Pinpoint the cell where the given text exists, returning its [x, y] midpoint coordinate. 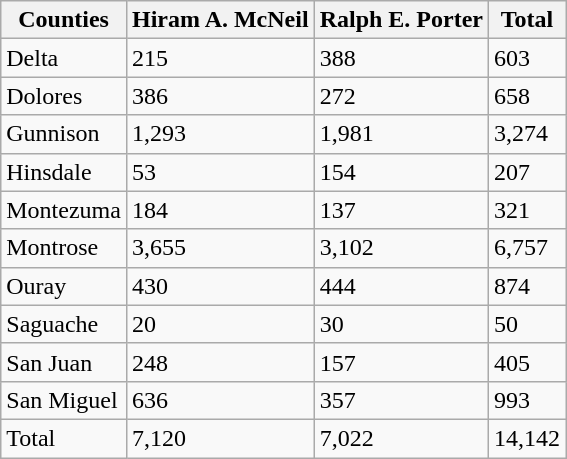
50 [528, 324]
1,293 [220, 134]
430 [220, 286]
386 [220, 96]
272 [401, 96]
Montrose [64, 248]
157 [401, 362]
20 [220, 324]
215 [220, 58]
3,102 [401, 248]
357 [401, 400]
3,274 [528, 134]
993 [528, 400]
7,022 [401, 438]
Montezuma [64, 210]
154 [401, 172]
San Juan [64, 362]
Hiram A. McNeil [220, 20]
Ralph E. Porter [401, 20]
3,655 [220, 248]
388 [401, 58]
San Miguel [64, 400]
137 [401, 210]
Saguache [64, 324]
53 [220, 172]
Dolores [64, 96]
Counties [64, 20]
14,142 [528, 438]
405 [528, 362]
874 [528, 286]
636 [220, 400]
Ouray [64, 286]
184 [220, 210]
603 [528, 58]
7,120 [220, 438]
30 [401, 324]
248 [220, 362]
6,757 [528, 248]
444 [401, 286]
207 [528, 172]
658 [528, 96]
1,981 [401, 134]
Delta [64, 58]
321 [528, 210]
Gunnison [64, 134]
Hinsdale [64, 172]
